Provide the [x, y] coordinate of the cell's center where the given text is located.  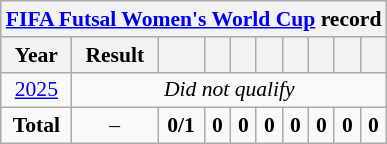
Result [115, 55]
Did not qualify [230, 90]
FIFA Futsal Women's World Cup record [194, 19]
Total [36, 126]
2025 [36, 90]
0/1 [182, 126]
– [115, 126]
Year [36, 55]
